Find where the given text appears and provide that cell's center as (X, Y) coordinate. 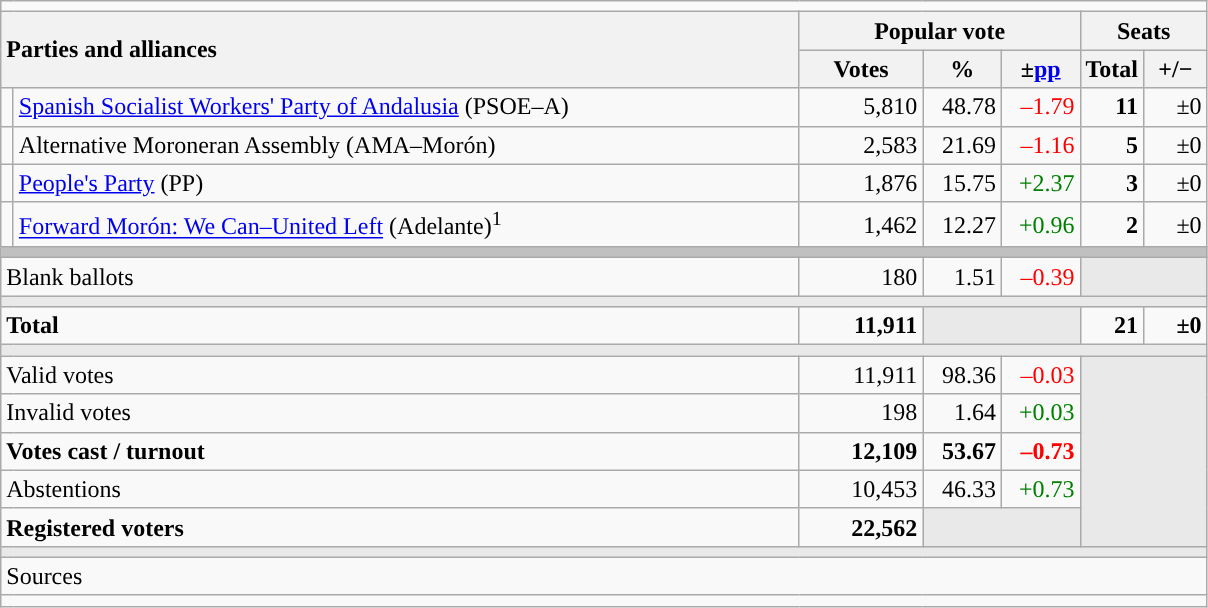
+2.37 (1040, 183)
1,876 (861, 183)
11 (1112, 107)
+0.73 (1040, 489)
Alternative Moroneran Assembly (AMA–Morón) (406, 145)
+0.03 (1040, 413)
Spanish Socialist Workers' Party of Andalusia (PSOE–A) (406, 107)
53.67 (962, 451)
Registered voters (400, 527)
Parties and alliances (400, 50)
180 (861, 277)
Popular vote (940, 31)
–1.79 (1040, 107)
Sources (604, 576)
±pp (1040, 69)
Valid votes (400, 375)
–0.73 (1040, 451)
1.51 (962, 277)
46.33 (962, 489)
Forward Morón: We Can–United Left (Adelante)1 (406, 224)
5,810 (861, 107)
2 (1112, 224)
198 (861, 413)
% (962, 69)
21 (1112, 326)
–0.03 (1040, 375)
98.36 (962, 375)
Votes cast / turnout (400, 451)
15.75 (962, 183)
–0.39 (1040, 277)
Votes (861, 69)
–1.16 (1040, 145)
22,562 (861, 527)
5 (1112, 145)
12,109 (861, 451)
48.78 (962, 107)
10,453 (861, 489)
2,583 (861, 145)
Blank ballots (400, 277)
Invalid votes (400, 413)
3 (1112, 183)
1.64 (962, 413)
Abstentions (400, 489)
12.27 (962, 224)
+/− (1176, 69)
+0.96 (1040, 224)
Seats (1144, 31)
1,462 (861, 224)
21.69 (962, 145)
People's Party (PP) (406, 183)
